For the text-containing cell, return its midpoint in (X, Y) coordinate format. 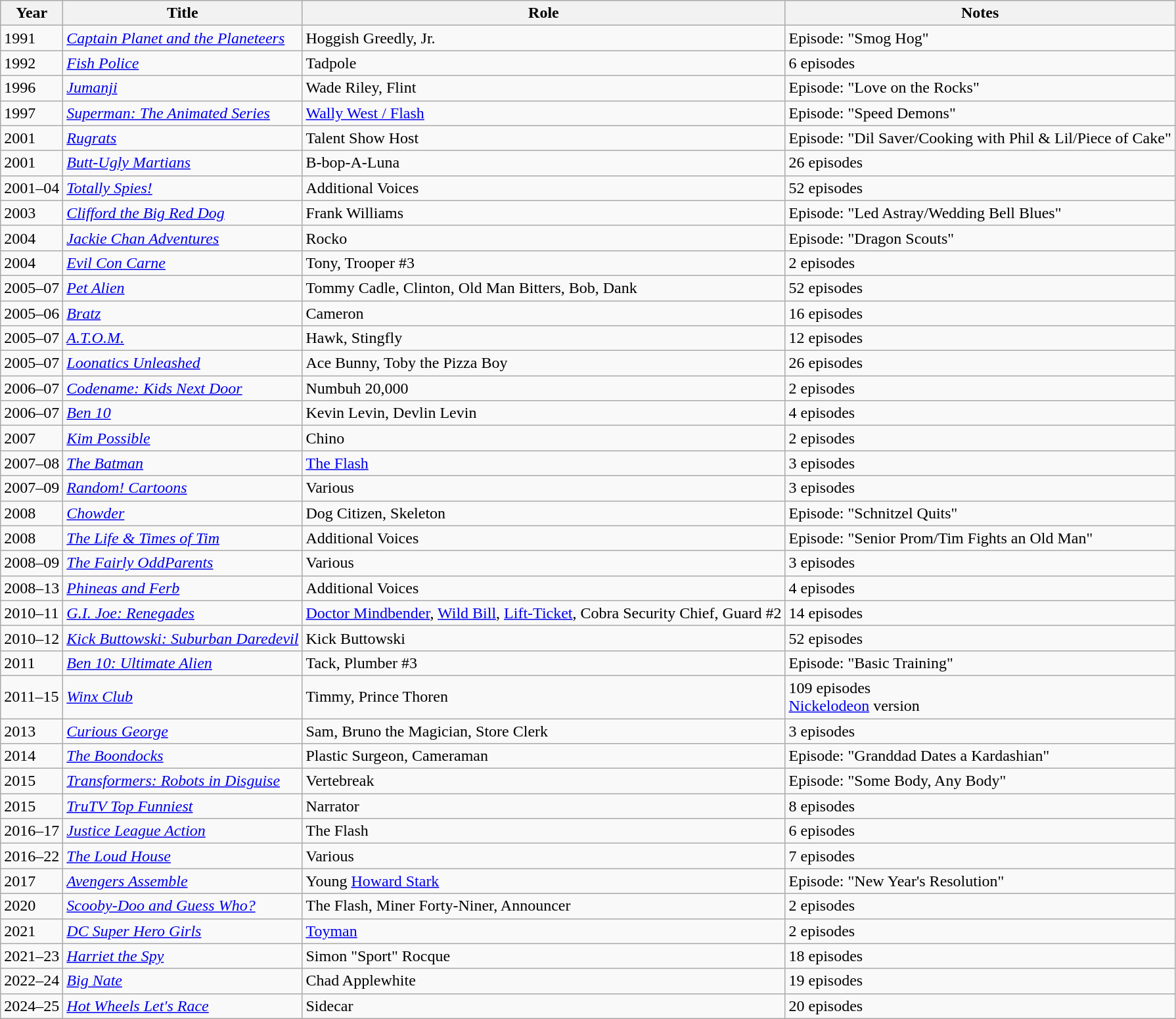
Kick Buttowski: Suburban Daredevil (183, 638)
Episode: "Dragon Scouts" (980, 238)
Hawk, Stingfly (544, 338)
1997 (32, 113)
G.I. Joe: Renegades (183, 613)
Scooby-Doo and Guess Who? (183, 906)
Kim Possible (183, 438)
The Loud House (183, 856)
109 episodesNickelodeon version (980, 696)
Doctor Mindbender, Wild Bill, Lift-Ticket, Cobra Security Chief, Guard #2 (544, 613)
2007–09 (32, 488)
Episode: "Senior Prom/Tim Fights an Old Man" (980, 538)
Tony, Trooper #3 (544, 263)
2013 (32, 731)
Numbuh 20,000 (544, 388)
Ben 10 (183, 413)
2003 (32, 213)
Episode: "New Year's Resolution" (980, 881)
Ace Bunny, Toby the Pizza Boy (544, 363)
Episode: "Speed Demons" (980, 113)
The Flash, Miner Forty-Niner, Announcer (544, 906)
Harriet the Spy (183, 956)
2017 (32, 881)
2016–22 (32, 856)
Simon "Sport" Rocque (544, 956)
12 episodes (980, 338)
2010–12 (32, 638)
Transformers: Robots in Disguise (183, 781)
2008–09 (32, 563)
1992 (32, 63)
The Life & Times of Tim (183, 538)
Episode: "Basic Training" (980, 663)
Toyman (544, 931)
2010–11 (32, 613)
2014 (32, 756)
B-bop-A-Luna (544, 163)
Narrator (544, 806)
Vertebreak (544, 781)
Tack, Plumber #3 (544, 663)
Random! Cartoons (183, 488)
14 episodes (980, 613)
Kevin Levin, Devlin Levin (544, 413)
TruTV Top Funniest (183, 806)
19 episodes (980, 981)
Episode: "Dil Saver/Cooking with Phil & Lil/Piece of Cake" (980, 138)
Chad Applewhite (544, 981)
Episode: "Some Body, Any Body" (980, 781)
Chino (544, 438)
DC Super Hero Girls (183, 931)
Timmy, Prince Thoren (544, 696)
Big Nate (183, 981)
Clifford the Big Red Dog (183, 213)
Tommy Cadle, Clinton, Old Man Bitters, Bob, Dank (544, 288)
Title (183, 13)
Pet Alien (183, 288)
Winx Club (183, 696)
Loonatics Unleashed (183, 363)
2011–15 (32, 696)
Evil Con Carne (183, 263)
Cameron (544, 313)
2007 (32, 438)
Butt-Ugly Martians (183, 163)
18 episodes (980, 956)
Frank Williams (544, 213)
The Boondocks (183, 756)
Wade Riley, Flint (544, 88)
2021 (32, 931)
Ben 10: Ultimate Alien (183, 663)
1991 (32, 38)
Sidecar (544, 1006)
Captain Planet and the Planeteers (183, 38)
Rugrats (183, 138)
2011 (32, 663)
Superman: The Animated Series (183, 113)
Totally Spies! (183, 188)
Sam, Bruno the Magician, Store Clerk (544, 731)
Rocko (544, 238)
Episode: "Schnitzel Quits" (980, 513)
Wally West / Flash (544, 113)
2007–08 (32, 463)
Codename: Kids Next Door (183, 388)
2021–23 (32, 956)
Plastic Surgeon, Cameraman (544, 756)
2016–17 (32, 831)
2024–25 (32, 1006)
20 episodes (980, 1006)
Dog Citizen, Skeleton (544, 513)
Jumanji (183, 88)
Young Howard Stark (544, 881)
Year (32, 13)
Hoggish Greedly, Jr. (544, 38)
Bratz (183, 313)
Kick Buttowski (544, 638)
2008–13 (32, 588)
Chowder (183, 513)
2001–04 (32, 188)
Episode: "Smog Hog" (980, 38)
The Batman (183, 463)
Hot Wheels Let's Race (183, 1006)
Episode: "Led Astray/Wedding Bell Blues" (980, 213)
Curious George (183, 731)
2022–24 (32, 981)
1996 (32, 88)
8 episodes (980, 806)
Fish Police (183, 63)
16 episodes (980, 313)
Episode: "Love on the Rocks" (980, 88)
Talent Show Host (544, 138)
The Fairly OddParents (183, 563)
A.T.O.M. (183, 338)
Role (544, 13)
Avengers Assemble (183, 881)
Jackie Chan Adventures (183, 238)
2005–06 (32, 313)
Episode: "Granddad Dates a Kardashian" (980, 756)
Tadpole (544, 63)
Notes (980, 13)
Justice League Action (183, 831)
Phineas and Ferb (183, 588)
7 episodes (980, 856)
2020 (32, 906)
